Extract the [x, y] coordinate from the center of the cell holding the provided text.  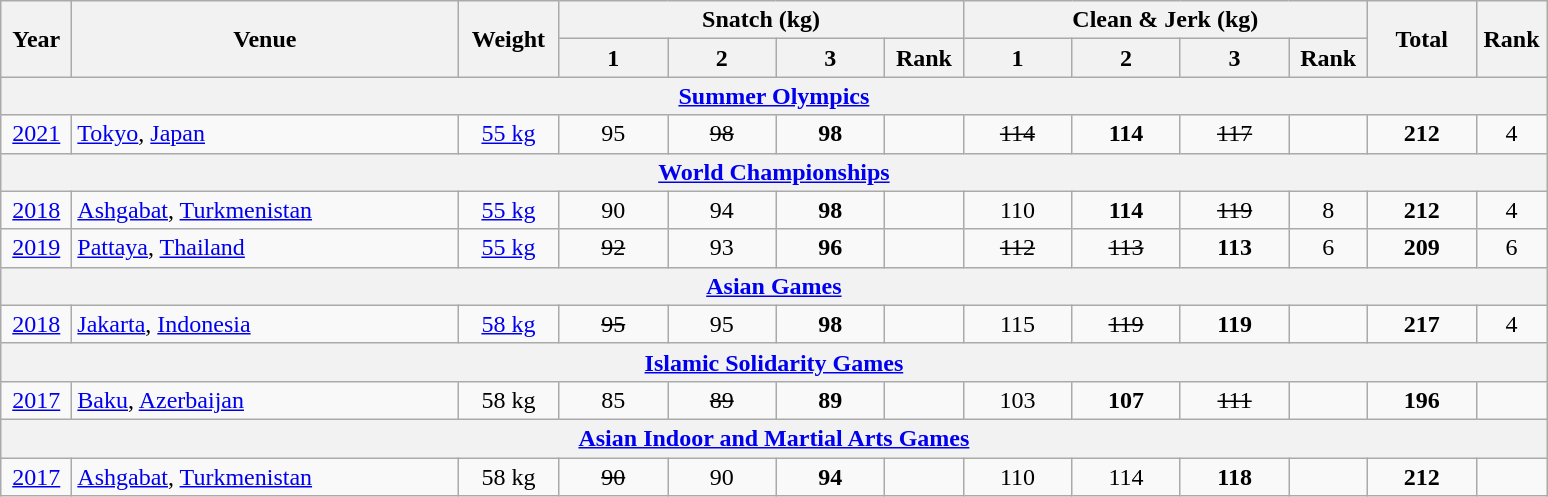
85 [614, 400]
Baku, Azerbaijan [265, 400]
Islamic Solidarity Games [774, 362]
Clean & Jerk (kg) [1165, 20]
World Championships [774, 172]
217 [1422, 324]
107 [1126, 400]
209 [1422, 248]
Tokyo, Japan [265, 134]
93 [722, 248]
Pattaya, Thailand [265, 248]
8 [1328, 210]
Venue [265, 39]
Snatch (kg) [761, 20]
Total [1422, 39]
112 [1018, 248]
2021 [36, 134]
118 [1234, 477]
Summer Olympics [774, 96]
196 [1422, 400]
117 [1234, 134]
111 [1234, 400]
Year [36, 39]
115 [1018, 324]
92 [614, 248]
Jakarta, Indonesia [265, 324]
103 [1018, 400]
Weight [508, 39]
Asian Games [774, 286]
Asian Indoor and Martial Arts Games [774, 438]
96 [830, 248]
2019 [36, 248]
